Capture the cell that displays the provided text and extract its (x, y) central coordinate. 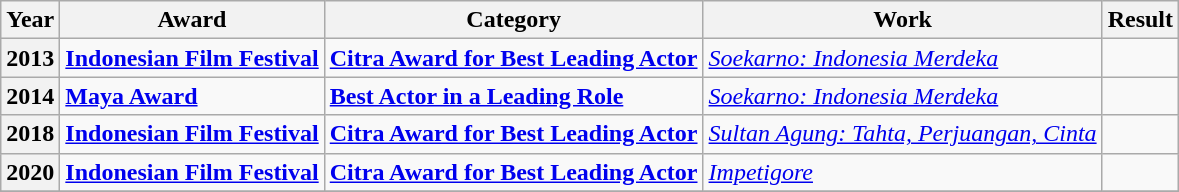
2014 (30, 96)
Category (514, 20)
Maya Award (192, 96)
Work (902, 20)
Year (30, 20)
2018 (30, 134)
Best Actor in a Leading Role (514, 96)
2020 (30, 172)
2013 (30, 58)
Impetigore (902, 172)
Sultan Agung: Tahta, Perjuangan, Cinta (902, 134)
Award (192, 20)
Result (1140, 20)
